Output the (x, y) coordinate of the center of the cell containing the given text.  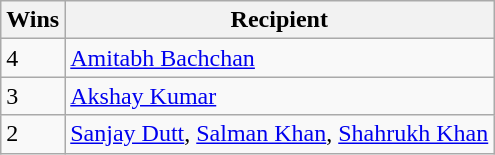
Akshay Kumar (280, 96)
Recipient (280, 20)
Amitabh Bachchan (280, 58)
4 (33, 58)
Wins (33, 20)
3 (33, 96)
Sanjay Dutt, Salman Khan, Shahrukh Khan (280, 134)
2 (33, 134)
